Output the (X, Y) coordinate of the center of the cell containing the given text.  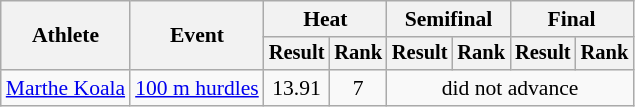
Semifinal (448, 19)
Heat (326, 19)
7 (358, 88)
Final (572, 19)
Marthe Koala (66, 88)
Athlete (66, 36)
13.91 (297, 88)
Event (197, 36)
100 m hurdles (197, 88)
did not advance (510, 88)
